Scan for the cell matching the given text and deliver its [x, y] coordinate at center. 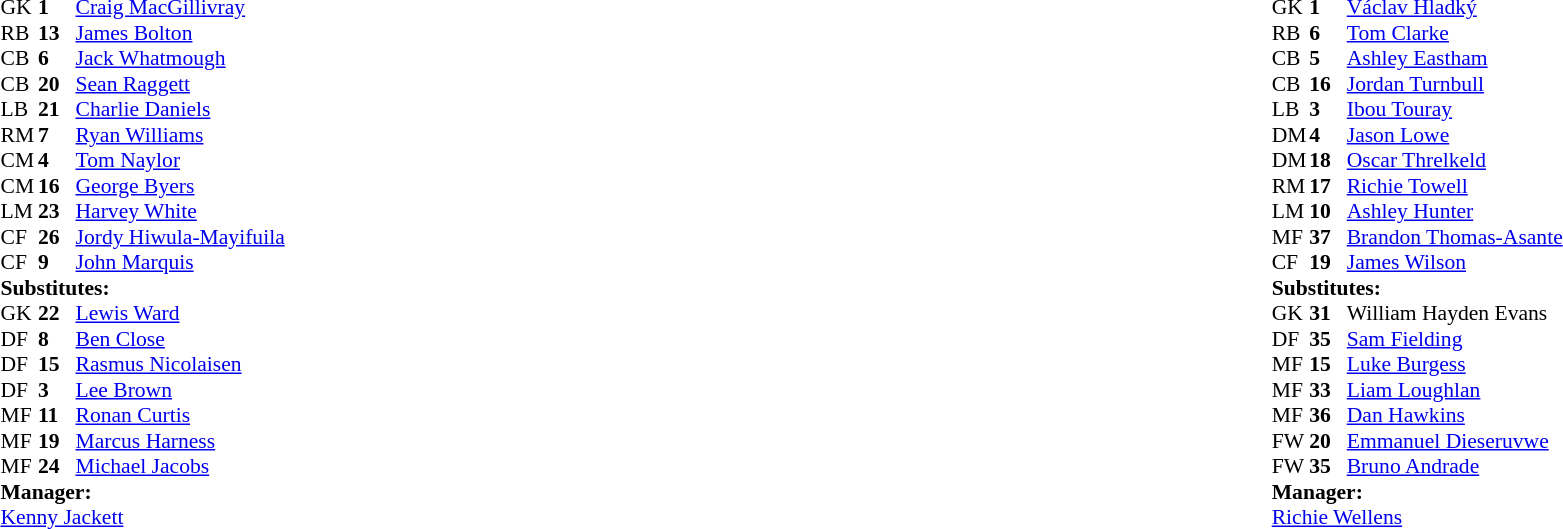
Liam Loughlan [1455, 390]
10 [1328, 211]
Richie Towell [1455, 186]
Brandon Thomas-Asante [1455, 237]
William Hayden Evans [1455, 313]
Ashley Hunter [1455, 211]
Tom Clarke [1455, 33]
18 [1328, 161]
Marcus Harness [180, 441]
36 [1328, 415]
Lee Brown [180, 390]
Oscar Threlkeld [1455, 161]
Michael Jacobs [180, 467]
23 [57, 211]
17 [1328, 186]
Ashley Eastham [1455, 59]
Ronan Curtis [180, 415]
5 [1328, 59]
Ibou Touray [1455, 109]
9 [57, 263]
26 [57, 237]
Sean Raggett [180, 84]
James Bolton [180, 33]
Emmanuel Dieseruvwe [1455, 441]
Bruno Andrade [1455, 467]
George Byers [180, 186]
33 [1328, 390]
Ben Close [180, 339]
Lewis Ward [180, 313]
7 [57, 135]
Charlie Daniels [180, 109]
37 [1328, 237]
John Marquis [180, 263]
Jason Lowe [1455, 135]
Jordan Turnbull [1455, 84]
22 [57, 313]
Harvey White [180, 211]
James Wilson [1455, 263]
Dan Hawkins [1455, 415]
Jack Whatmough [180, 59]
21 [57, 109]
Sam Fielding [1455, 339]
13 [57, 33]
24 [57, 467]
Tom Naylor [180, 161]
Jordy Hiwula-Mayifuila [180, 237]
Rasmus Nicolaisen [180, 365]
31 [1328, 313]
Ryan Williams [180, 135]
Luke Burgess [1455, 365]
11 [57, 415]
8 [57, 339]
